Search for the cell housing the specified text and yield its [x, y] center coordinate. 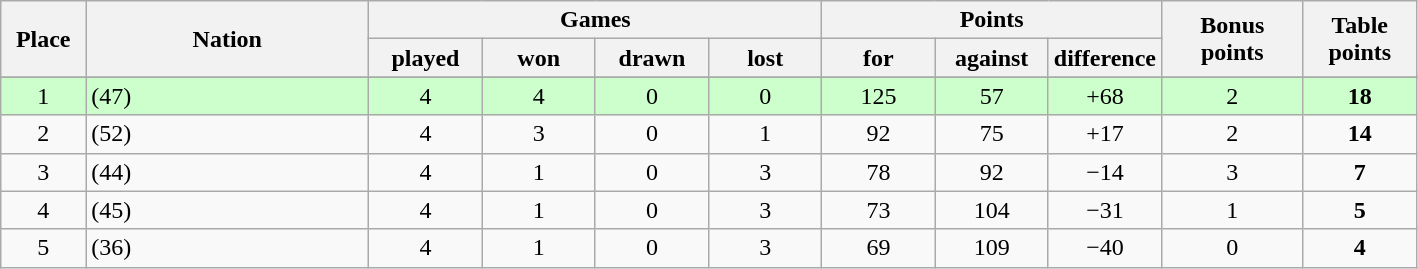
Points [992, 20]
+68 [1104, 96]
−40 [1104, 248]
won [538, 58]
for [878, 58]
69 [878, 248]
difference [1104, 58]
Nation [228, 39]
104 [992, 210]
(44) [228, 172]
18 [1360, 96]
125 [878, 96]
73 [878, 210]
played [426, 58]
Games [596, 20]
(47) [228, 96]
against [992, 58]
75 [992, 134]
lost [766, 58]
(36) [228, 248]
(45) [228, 210]
−31 [1104, 210]
14 [1360, 134]
78 [878, 172]
Bonuspoints [1233, 39]
Place [44, 39]
Tablepoints [1360, 39]
109 [992, 248]
+17 [1104, 134]
57 [992, 96]
(52) [228, 134]
7 [1360, 172]
drawn [652, 58]
−14 [1104, 172]
